Determine the [x, y] coordinate at the center of the cell enclosing the given text.  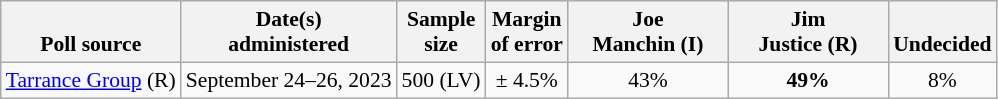
49% [808, 80]
8% [942, 80]
43% [648, 80]
JoeManchin (I) [648, 32]
Poll source [91, 32]
September 24–26, 2023 [289, 80]
Undecided [942, 32]
Date(s)administered [289, 32]
Samplesize [442, 32]
JimJustice (R) [808, 32]
± 4.5% [527, 80]
Marginof error [527, 32]
500 (LV) [442, 80]
Tarrance Group (R) [91, 80]
